Provide the (x, y) coordinate of the cell's center where the given text is located.  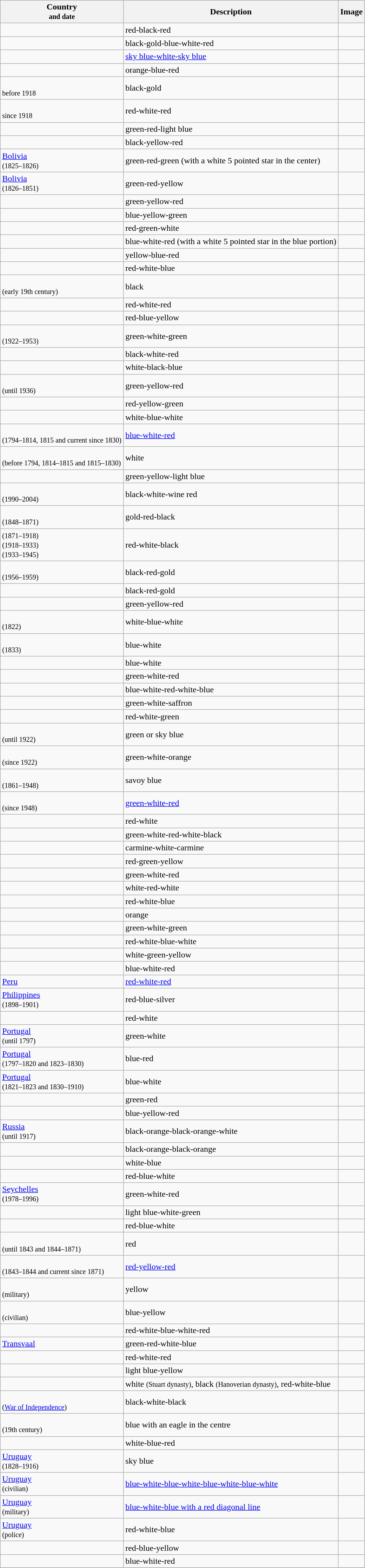
red-blue-silver (231, 1000)
green-white-saffron (231, 703)
green or sky blue (231, 734)
before 1918 (62, 88)
(1956–1959) (62, 573)
black-gold (231, 88)
Philippines(1898–1901) (62, 1000)
blue-yellow (231, 1312)
green-red-yellow (231, 183)
black-white-black (231, 1402)
(civilian) (62, 1312)
Transvaal (62, 1344)
(until 1922) (62, 734)
white-blue (231, 1163)
yellow (231, 1289)
blue-white-red-white-blue (231, 690)
Portugal(1797–1820 and 1823–1830) (62, 1059)
black-yellow-red (231, 142)
white (Stuart dynasty), black (Hanoverian dynasty), red-white-blue (231, 1384)
blue-white-blue with a red diagonal line (231, 1507)
green-red-light blue (231, 129)
blue with an eagle in the centre (231, 1425)
red-white-blue-white (231, 941)
red-green-yellow (231, 861)
yellow-blue-red (231, 255)
Bolivia(1826–1851) (62, 183)
(military) (62, 1289)
Image (352, 12)
green-red-green (with a white 5 pointed star in the center) (231, 160)
orange-blue-red (231, 70)
Russia(until 1917) (62, 1131)
(1794–1814, 1815 and current since 1830) (62, 435)
(1833) (62, 645)
(since 1922) (62, 757)
red-yellow-red (231, 1267)
blue-white-blue-white-blue-white-blue-white (231, 1484)
Countryand date (62, 12)
Uruguay(military) (62, 1507)
Uruguay(civilian) (62, 1484)
Peru (62, 981)
red-white-black (231, 545)
(since 1948) (62, 803)
green-yellow-light blue (231, 476)
(1861–1948) (62, 780)
(1990–2004) (62, 495)
white-red-white (231, 888)
(until 1843 and 1844–1871) (62, 1243)
green-white-orange (231, 757)
black-white-red (231, 354)
(early 19th century) (62, 287)
white-blue-red (231, 1443)
light blue-yellow (231, 1371)
blue-yellow-red (231, 1113)
blue-white-red (with a white 5 pointed star in the blue portion) (231, 242)
(1848–1871) (62, 517)
Uruguay(police) (62, 1529)
red-yellow-green (231, 404)
sky blue (231, 1461)
(1843–1844 and current since 1871) (62, 1267)
Uruguay(1828–1916) (62, 1461)
sky blue-white-sky blue (231, 57)
Description (231, 12)
black-white-wine red (231, 495)
black (231, 287)
light blue-white-green (231, 1212)
green-white-red-white-black (231, 835)
red-green-white (231, 228)
(1822) (62, 622)
green-white (231, 1036)
red-black-red (231, 30)
black-gold-blue-white-red (231, 43)
Seychelles(1978–1996) (62, 1194)
white-black-blue (231, 367)
(19th century) (62, 1425)
white (231, 458)
savoy blue (231, 780)
carmine-white-carmine (231, 848)
Bolivia(1825–1826) (62, 160)
(War of Independence) (62, 1402)
Portugal(until 1797) (62, 1036)
red (231, 1243)
white-green-yellow (231, 955)
since 1918 (62, 111)
(until 1936) (62, 386)
blue-red (231, 1059)
orange (231, 915)
red-white-green (231, 716)
(1871–1918) (1918–1933) (1933–1945) (62, 545)
black-orange-black-orange (231, 1149)
Portugal(1821–1823 and 1830–1910) (62, 1082)
gold-red-black (231, 517)
green-red-white-blue (231, 1344)
(1922–1953) (62, 336)
(before 1794, 1814–1815 and 1815–1830) (62, 458)
black-orange-black-orange-white (231, 1131)
blue-yellow-green (231, 215)
green-red (231, 1100)
red-white-blue-white-red (231, 1331)
